Return [X, Y] of the center of cell containing provided text 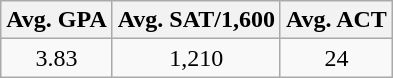
Avg. SAT/1,600 [196, 20]
Avg. GPA [56, 20]
3.83 [56, 58]
1,210 [196, 58]
24 [336, 58]
Avg. ACT [336, 20]
